Extract the [x, y] coordinate from the center of the cell holding the provided text.  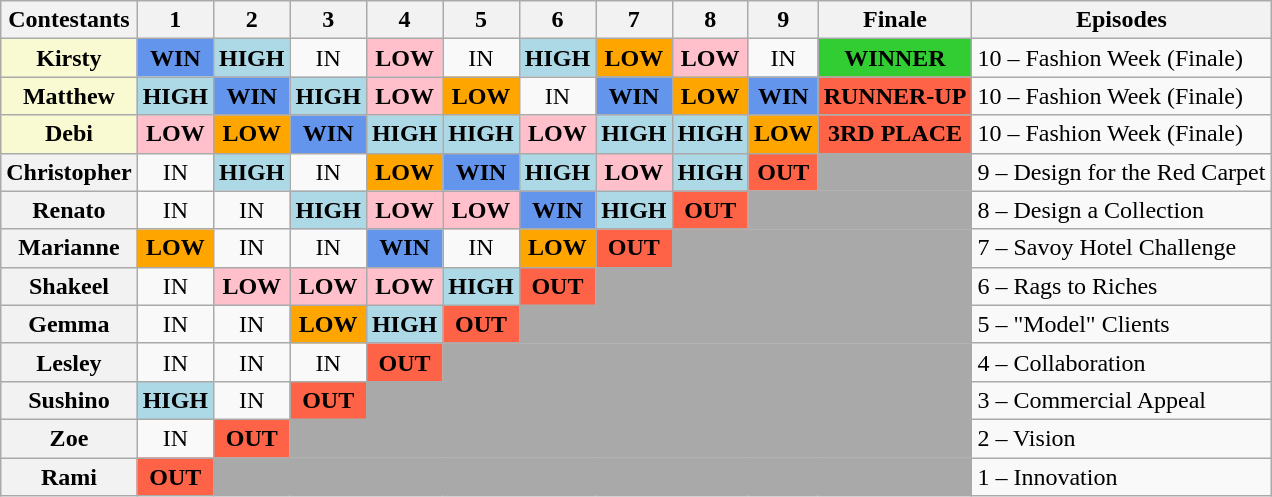
7 – Savoy Hotel Challenge [1122, 248]
Rami [69, 477]
Kirsty [69, 58]
3 – Commercial Appeal [1122, 400]
Debi [69, 134]
2 [252, 20]
WINNER [895, 58]
Zoe [69, 438]
5 – "Model" Clients [1122, 324]
Matthew [69, 96]
9 [783, 20]
Renato [69, 210]
Gemma [69, 324]
Episodes [1122, 20]
1 [175, 20]
Marianne [69, 248]
RUNNER-UP [895, 96]
1 – Innovation [1122, 477]
4 [404, 20]
3RD PLACE [895, 134]
Sushino [69, 400]
9 – Design for the Red Carpet [1122, 172]
Finale [895, 20]
6 – Rags to Riches [1122, 286]
4 – Collaboration [1122, 362]
3 [328, 20]
Shakeel [69, 286]
6 [557, 20]
8 – Design a Collection [1122, 210]
8 [710, 20]
7 [634, 20]
Contestants [69, 20]
Christopher [69, 172]
5 [481, 20]
Lesley [69, 362]
2 – Vision [1122, 438]
